Find where the given text appears and provide that cell's center as (x, y) coordinate. 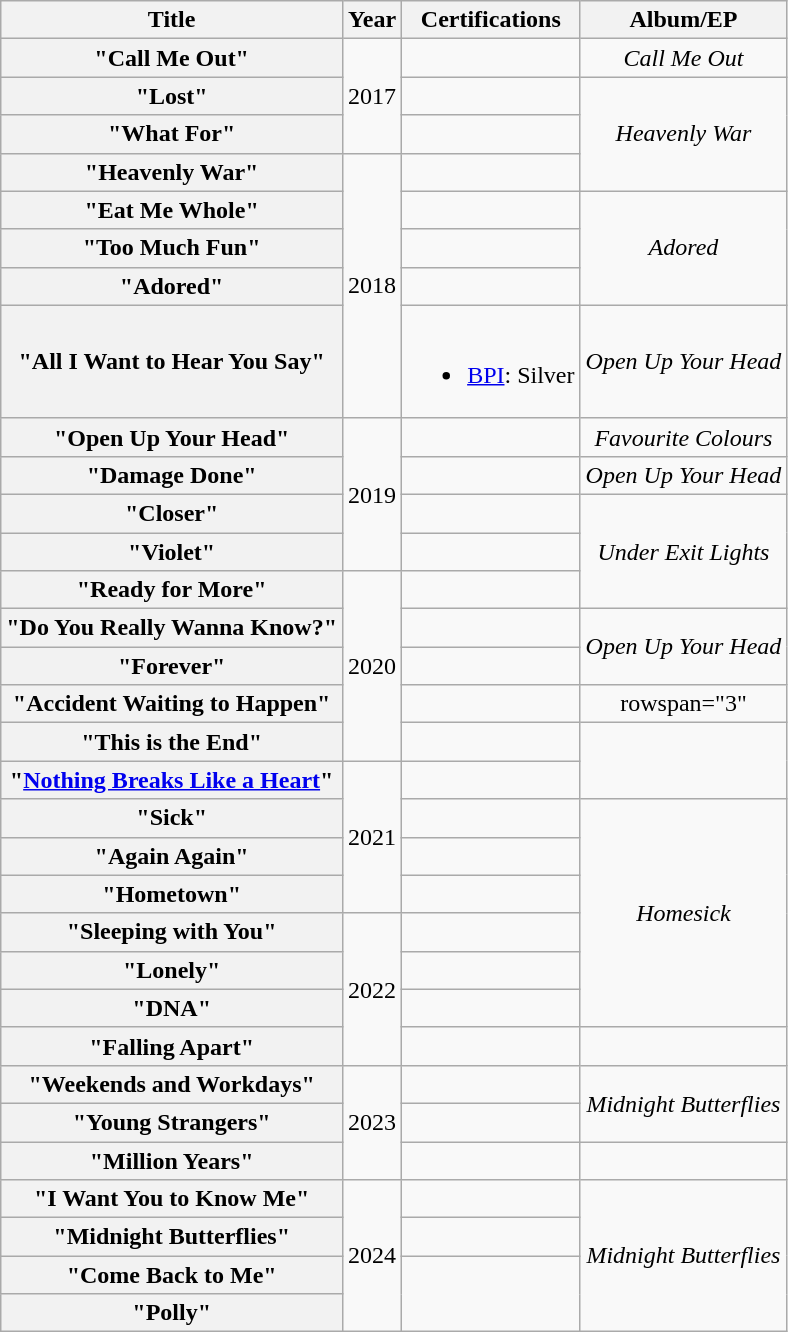
"I Want You to Know Me" (172, 1199)
Certifications (491, 20)
"Midnight Butterflies" (172, 1237)
Year (372, 20)
"Lonely" (172, 970)
"Closer" (172, 513)
"This is the End" (172, 742)
2023 (372, 1122)
"Damage Done" (172, 475)
"Weekends and Workdays" (172, 1084)
"Eat Me Whole" (172, 210)
"Polly" (172, 1313)
Heavenly War (684, 134)
Call Me Out (684, 58)
Title (172, 20)
"Nothing Breaks Like a Heart" (172, 780)
Adored (684, 248)
"Heavenly War" (172, 172)
2020 (372, 666)
"Young Strangers" (172, 1122)
"Million Years" (172, 1161)
"Hometown" (172, 894)
"Too Much Fun" (172, 248)
"Violet" (172, 551)
"Open Up Your Head" (172, 437)
BPI: Silver (491, 362)
"What For" (172, 134)
Album/EP (684, 20)
"Come Back to Me" (172, 1275)
Homesick (684, 913)
rowspan="3" (684, 704)
2021 (372, 837)
"Accident Waiting to Happen" (172, 704)
"Falling Apart" (172, 1046)
"Lost" (172, 96)
Favourite Colours (684, 437)
"All I Want to Hear You Say" (172, 362)
2019 (372, 494)
"Do You Really Wanna Know?" (172, 628)
"Sleeping with You" (172, 932)
2024 (372, 1256)
"DNA" (172, 1008)
"Again Again" (172, 856)
"Ready for More" (172, 590)
Under Exit Lights (684, 551)
2022 (372, 989)
"Adored" (172, 286)
2018 (372, 286)
"Forever" (172, 666)
"Sick" (172, 818)
2017 (372, 96)
"Call Me Out" (172, 58)
